Locate the cell with the specified text and output its (x, y) center coordinate. 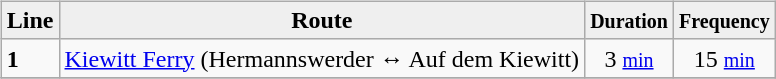
3 min (630, 58)
15 min (724, 58)
Line (30, 20)
1 (30, 58)
Kiewitt Ferry (Hermannswerder ↔ Auf dem Kiewitt) (322, 58)
Duration (630, 20)
Frequency (724, 20)
Route (322, 20)
